Extract the [x, y] coordinate from the center of the cell holding the provided text.  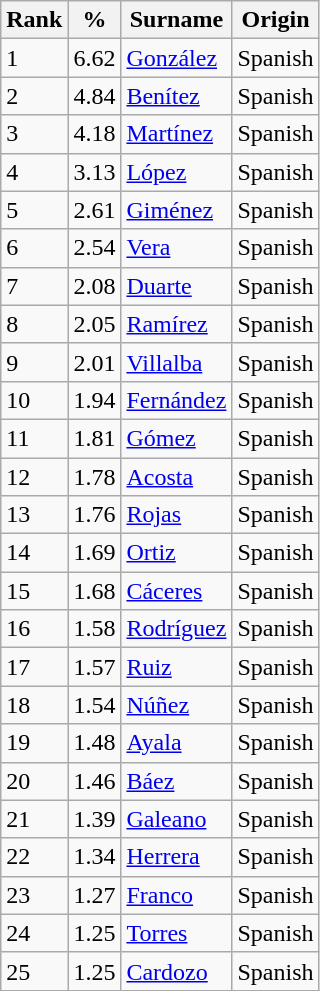
19 [34, 743]
Villalba [176, 362]
Cáceres [176, 591]
2 [34, 96]
3.13 [94, 172]
1.39 [94, 819]
Rodríguez [176, 629]
Acosta [176, 477]
5 [34, 210]
1.94 [94, 400]
Surname [176, 20]
10 [34, 400]
Núñez [176, 705]
2.08 [94, 286]
18 [34, 705]
21 [34, 819]
4.84 [94, 96]
9 [34, 362]
Galeano [176, 819]
1.69 [94, 553]
1.81 [94, 438]
24 [34, 933]
17 [34, 667]
Origin [276, 20]
1.48 [94, 743]
Fernández [176, 400]
Ayala [176, 743]
13 [34, 515]
1.78 [94, 477]
1.34 [94, 857]
Rojas [176, 515]
% [94, 20]
1.58 [94, 629]
2.61 [94, 210]
2.05 [94, 324]
Herrera [176, 857]
Benítez [176, 96]
Vera [176, 248]
1.68 [94, 591]
Rank [34, 20]
Martínez [176, 134]
López [176, 172]
2.54 [94, 248]
2.01 [94, 362]
Gómez [176, 438]
7 [34, 286]
González [176, 58]
Franco [176, 895]
8 [34, 324]
Ruiz [176, 667]
1.57 [94, 667]
12 [34, 477]
1.54 [94, 705]
Báez [176, 781]
6.62 [94, 58]
4 [34, 172]
Ramírez [176, 324]
15 [34, 591]
4.18 [94, 134]
25 [34, 971]
1 [34, 58]
Giménez [176, 210]
Torres [176, 933]
1.76 [94, 515]
1.46 [94, 781]
20 [34, 781]
22 [34, 857]
Duarte [176, 286]
23 [34, 895]
11 [34, 438]
16 [34, 629]
3 [34, 134]
14 [34, 553]
Cardozo [176, 971]
Ortiz [176, 553]
6 [34, 248]
1.27 [94, 895]
